Locate the cell with the specified text and output its (X, Y) center coordinate. 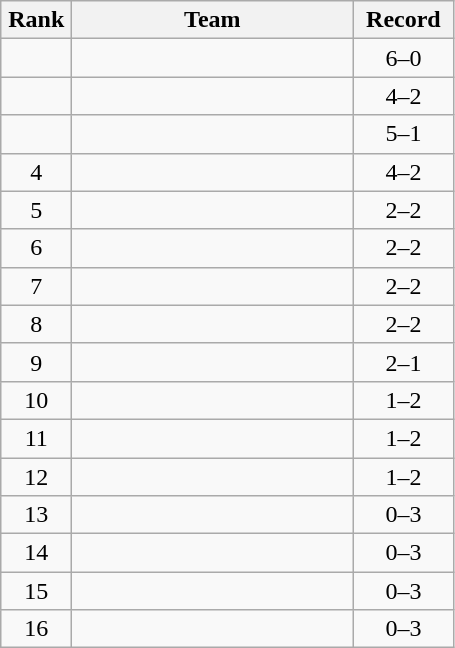
4 (36, 172)
6–0 (404, 58)
Record (404, 20)
15 (36, 591)
Rank (36, 20)
5 (36, 210)
16 (36, 629)
9 (36, 362)
2–1 (404, 362)
5–1 (404, 134)
8 (36, 324)
14 (36, 553)
11 (36, 438)
13 (36, 515)
12 (36, 477)
7 (36, 286)
10 (36, 400)
6 (36, 248)
Team (212, 20)
